For the text-containing cell, return its midpoint in [x, y] coordinate format. 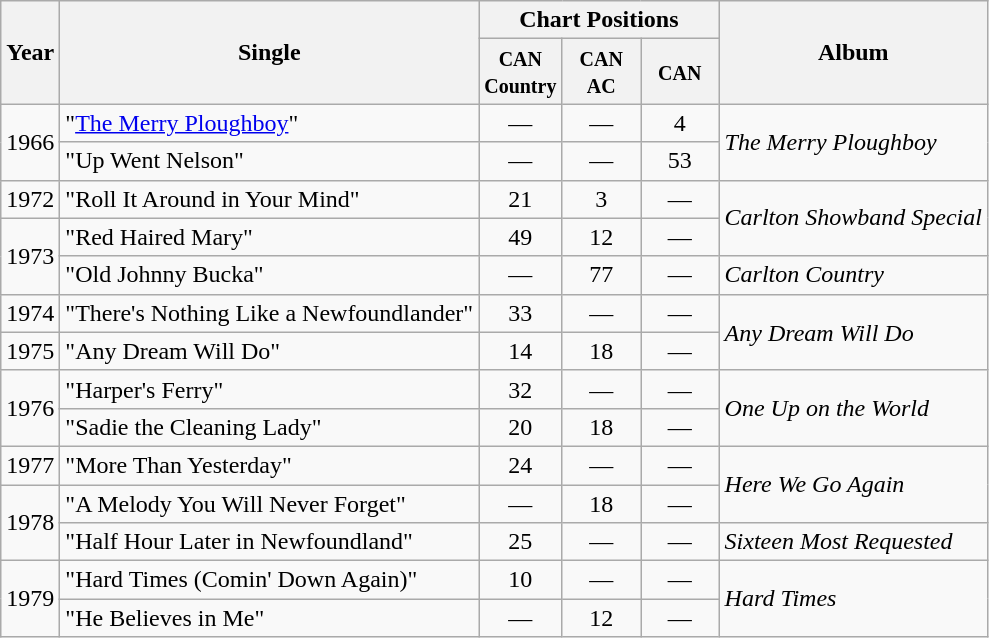
32 [520, 389]
20 [520, 427]
Here We Go Again [853, 484]
1974 [30, 313]
CAN Country [520, 72]
Carlton Country [853, 275]
14 [520, 351]
1977 [30, 465]
Sixteen Most Requested [853, 542]
Album [853, 52]
1973 [30, 256]
Any Dream Will Do [853, 332]
"Up Went Nelson" [270, 161]
"Any Dream Will Do" [270, 351]
CAN AC [602, 72]
1972 [30, 199]
1978 [30, 522]
"Red Haired Mary" [270, 237]
"The Merry Ploughboy" [270, 123]
"Old Johnny Bucka" [270, 275]
"Half Hour Later in Newfoundland" [270, 542]
"Harper's Ferry" [270, 389]
Single [270, 52]
"There's Nothing Like a Newfoundlander" [270, 313]
24 [520, 465]
"Hard Times (Comin' Down Again)" [270, 580]
"Sadie the Cleaning Lady" [270, 427]
1979 [30, 599]
3 [602, 199]
1976 [30, 408]
Chart Positions [599, 20]
"Roll It Around in Your Mind" [270, 199]
25 [520, 542]
10 [520, 580]
1966 [30, 142]
33 [520, 313]
"He Believes in Me" [270, 618]
"A Melody You Will Never Forget" [270, 503]
Carlton Showband Special [853, 218]
The Merry Ploughboy [853, 142]
49 [520, 237]
"More Than Yesterday" [270, 465]
77 [602, 275]
4 [680, 123]
Hard Times [853, 599]
Year [30, 52]
21 [520, 199]
1975 [30, 351]
CAN [680, 72]
One Up on the World [853, 408]
53 [680, 161]
